Identify which cell holds the provided text, then report its (x, y) central coordinate. 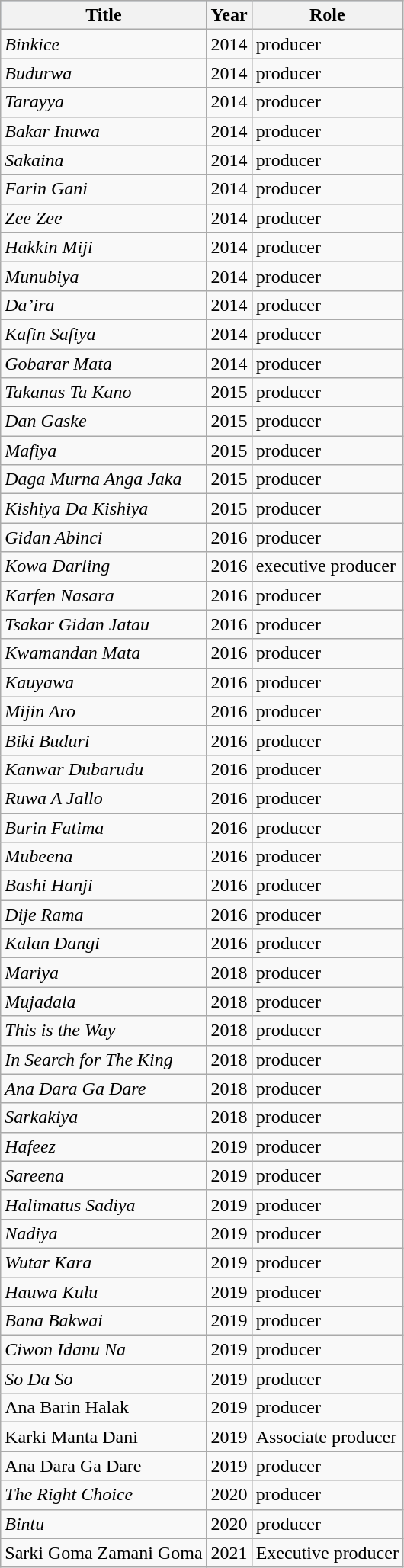
The Right Choice (104, 1495)
Zee Zee (104, 218)
Ana Barin Halak (104, 1408)
Sakaina (104, 160)
Dije Rama (104, 915)
Tarayya (104, 102)
Burin Fatima (104, 827)
Year (229, 15)
Kalan Dangi (104, 944)
Karki Manta Dani (104, 1437)
Sarki Goma Zamani Goma (104, 1553)
Bashi Hanji (104, 886)
Hafeez (104, 1146)
Takanas Ta Kano (104, 393)
Kwamandan Mata (104, 653)
executive producer (327, 566)
Sareena (104, 1175)
Gidan Abinci (104, 537)
Farin Gani (104, 189)
Sarkakiya (104, 1117)
So Da So (104, 1379)
Halimatus Sadiya (104, 1204)
Nadiya (104, 1233)
Mubeena (104, 857)
Title (104, 15)
Karfen Nasara (104, 595)
Bana Bakwai (104, 1321)
Hakkin Miji (104, 247)
This is the Way (104, 1031)
Budurwa (104, 73)
Associate producer (327, 1437)
Executive producer (327, 1553)
Biki Buduri (104, 740)
Binkice (104, 44)
Mafiya (104, 451)
Da’ira (104, 305)
In Search for The King (104, 1060)
Daga Murna Anga Jaka (104, 479)
Gobarar Mata (104, 364)
Ciwon Idanu Na (104, 1350)
Kauyawa (104, 682)
Kishiya Da Kishiya (104, 508)
Kanwar Dubarudu (104, 769)
Role (327, 15)
Bintu (104, 1524)
Tsakar Gidan Jatau (104, 624)
Dan Gaske (104, 422)
Hauwa Kulu (104, 1292)
Munubiya (104, 276)
Kowa Darling (104, 566)
2021 (229, 1553)
Mariya (104, 973)
Wutar Kara (104, 1262)
Ruwa A Jallo (104, 798)
Mujadala (104, 1002)
Mijin Aro (104, 711)
Bakar Inuwa (104, 131)
Kafin Safiya (104, 334)
